Extract the [x, y] coordinate from the center of the cell holding the provided text.  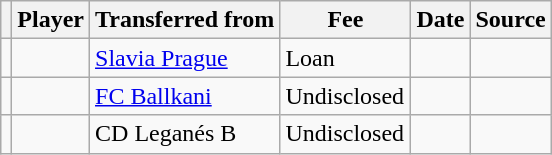
Source [510, 20]
CD Leganés B [185, 134]
Fee [346, 20]
Player [51, 20]
Transferred from [185, 20]
Loan [346, 58]
Slavia Prague [185, 58]
FC Ballkani [185, 96]
Date [440, 20]
